Pinpoint the cell where the given text exists, returning its [X, Y] midpoint coordinate. 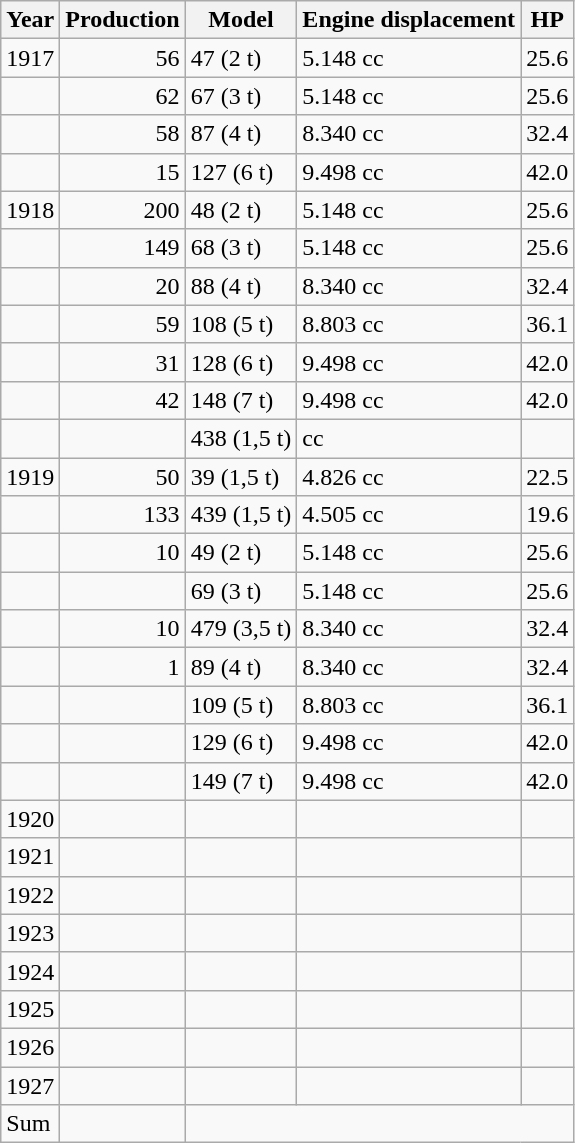
cc [409, 438]
Engine displacement [409, 20]
1927 [30, 1085]
1917 [30, 58]
Year [30, 20]
128 (6 t) [241, 362]
148 (7 t) [241, 400]
149 (7 t) [241, 781]
108 (5 t) [241, 324]
31 [122, 362]
68 (3 t) [241, 248]
Production [122, 20]
62 [122, 96]
88 (4 t) [241, 286]
1924 [30, 971]
Model [241, 20]
67 (3 t) [241, 96]
56 [122, 58]
58 [122, 134]
1921 [30, 857]
59 [122, 324]
479 (3,5 t) [241, 629]
439 (1,5 t) [241, 515]
133 [122, 515]
48 (2 t) [241, 210]
69 (3 t) [241, 591]
42 [122, 400]
1922 [30, 895]
49 (2 t) [241, 553]
1923 [30, 933]
109 (5 t) [241, 705]
438 (1,5 t) [241, 438]
1926 [30, 1047]
39 (1,5 t) [241, 477]
19.6 [548, 515]
4.826 cc [409, 477]
1918 [30, 210]
4.505 cc [409, 515]
22.5 [548, 477]
15 [122, 172]
149 [122, 248]
200 [122, 210]
47 (2 t) [241, 58]
20 [122, 286]
1920 [30, 819]
1 [122, 667]
89 (4 t) [241, 667]
127 (6 t) [241, 172]
HP [548, 20]
1919 [30, 477]
129 (6 t) [241, 743]
87 (4 t) [241, 134]
50 [122, 477]
1925 [30, 1009]
Sum [30, 1124]
